Search for the cell housing the specified text and yield its [x, y] center coordinate. 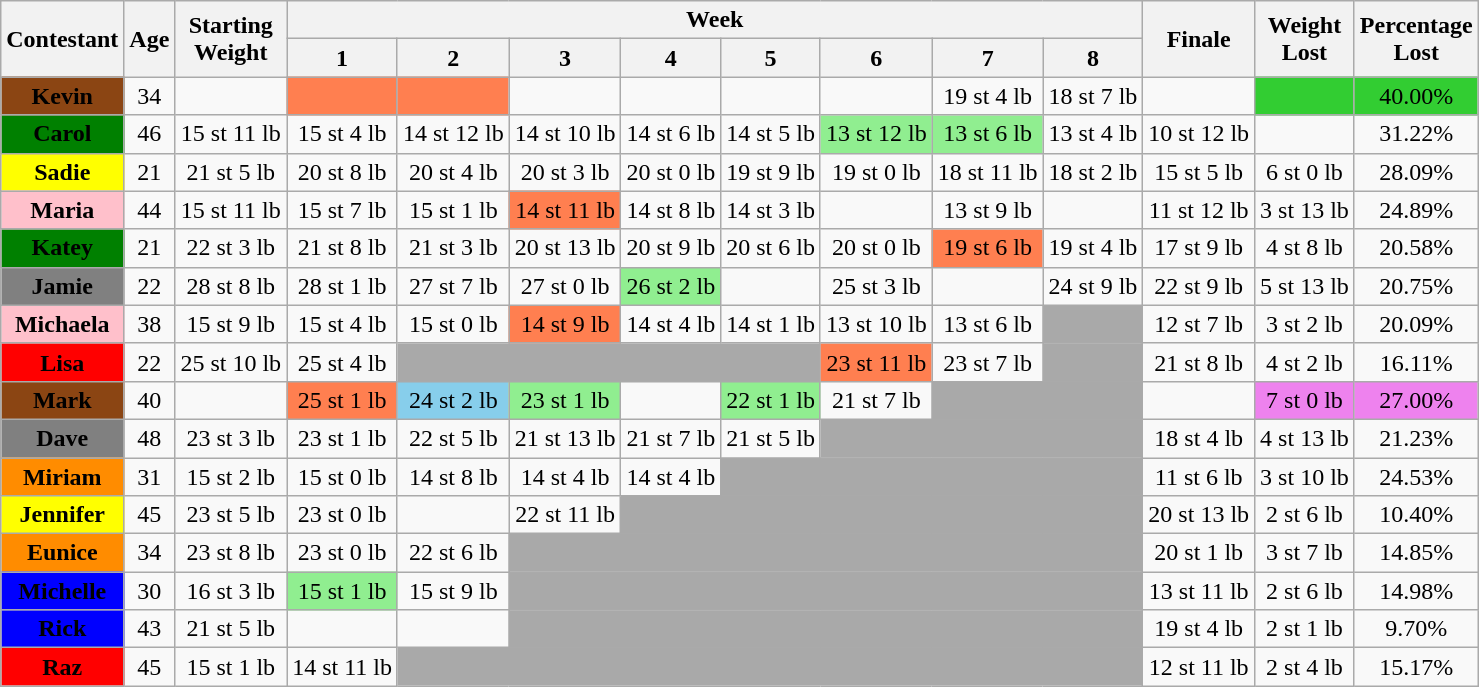
Maria [62, 210]
3 st 2 lb [1305, 324]
19 st 6 lb [988, 248]
13 st 12 lb [876, 134]
Contestant [62, 39]
Sadie [62, 172]
30 [150, 591]
31 [150, 477]
PercentageLost [1416, 39]
25 st 10 lb [231, 362]
46 [150, 134]
11 st 12 lb [1199, 210]
24.89% [1416, 210]
21 st 3 lb [453, 248]
3 [565, 58]
Dave [62, 438]
22 st 11 lb [565, 515]
Jamie [62, 286]
4 st 8 lb [1305, 248]
2 [453, 58]
6 st 0 lb [1305, 172]
3 st 13 lb [1305, 210]
28 st 1 lb [342, 286]
4 [671, 58]
13 st 11 lb [1199, 591]
27.00% [1416, 400]
22 st 3 lb [231, 248]
17 st 9 lb [1199, 248]
14 st 3 lb [771, 210]
WeightLost [1305, 39]
1 [342, 58]
15.17% [1416, 667]
48 [150, 438]
21 st 13 lb [565, 438]
12 st 11 lb [1199, 667]
20 st 8 lb [342, 172]
9.70% [1416, 629]
11 st 6 lb [1199, 477]
Age [150, 39]
2 st 1 lb [1305, 629]
15 st 7 lb [342, 210]
20.75% [1416, 286]
8 [1093, 58]
Raz [62, 667]
40.00% [1416, 96]
20 st 1 lb [1199, 553]
25 st 3 lb [876, 286]
22 st 6 lb [453, 553]
5 st 13 lb [1305, 286]
26 st 2 lb [671, 286]
20 st 4 lb [453, 172]
Katey [62, 248]
27 st 0 lb [565, 286]
23 st 7 lb [988, 362]
14 st 5 lb [771, 134]
24 st 9 lb [1093, 286]
Week [715, 20]
25 st 4 lb [342, 362]
14 st 12 lb [453, 134]
7 st 0 lb [1305, 400]
10.40% [1416, 515]
Miriam [62, 477]
10 st 12 lb [1199, 134]
40 [150, 400]
4 st 2 lb [1305, 362]
28 st 8 lb [231, 286]
23 st 3 lb [231, 438]
Michaela [62, 324]
22 st 5 lb [453, 438]
15 st 5 lb [1199, 172]
22 st 9 lb [1199, 286]
14 st 9 lb [565, 324]
23 st 5 lb [231, 515]
Jennifer [62, 515]
18 st 4 lb [1199, 438]
43 [150, 629]
14.98% [1416, 591]
24 st 2 lb [453, 400]
14 st 1 lb [771, 324]
28.09% [1416, 172]
Mark [62, 400]
20.58% [1416, 248]
4 st 13 lb [1305, 438]
25 st 1 lb [342, 400]
23 st 11 lb [876, 362]
14 st 6 lb [671, 134]
3 st 10 lb [1305, 477]
18 st 7 lb [1093, 96]
18 st 2 lb [1093, 172]
20 st 9 lb [671, 248]
13 st 4 lb [1093, 134]
12 st 7 lb [1199, 324]
2 st 4 lb [1305, 667]
Kevin [62, 96]
19 st 9 lb [771, 172]
Rick [62, 629]
19 st 0 lb [876, 172]
StartingWeight [231, 39]
31.22% [1416, 134]
14.85% [1416, 553]
15 st 2 lb [231, 477]
18 st 11 lb [988, 172]
44 [150, 210]
7 [988, 58]
22 st 1 lb [771, 400]
6 [876, 58]
Carol [62, 134]
38 [150, 324]
Lisa [62, 362]
27 st 7 lb [453, 286]
14 st 10 lb [565, 134]
24.53% [1416, 477]
5 [771, 58]
20 st 3 lb [565, 172]
23 st 8 lb [231, 553]
20.09% [1416, 324]
Finale [1199, 39]
16.11% [1416, 362]
Michelle [62, 591]
13 st 9 lb [988, 210]
21.23% [1416, 438]
16 st 3 lb [231, 591]
20 st 6 lb [771, 248]
3 st 7 lb [1305, 553]
Eunice [62, 553]
13 st 10 lb [876, 324]
